Pinpoint the cell where the given text exists, returning its (x, y) midpoint coordinate. 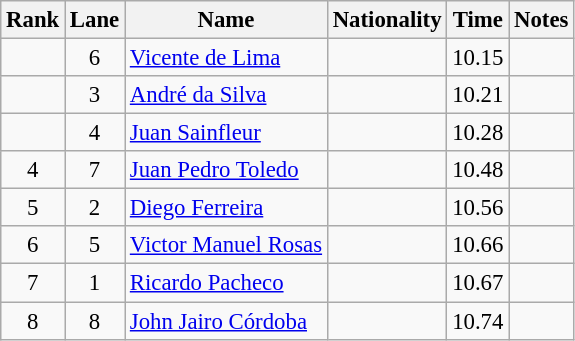
10.66 (478, 245)
10.67 (478, 283)
Notes (542, 20)
Name (226, 20)
Nationality (386, 20)
Victor Manuel Rosas (226, 245)
John Jairo Córdoba (226, 321)
Juan Sainfleur (226, 133)
Vicente de Lima (226, 58)
10.28 (478, 133)
Rank (33, 20)
André da Silva (226, 95)
2 (95, 208)
10.48 (478, 170)
10.15 (478, 58)
Juan Pedro Toledo (226, 170)
1 (95, 283)
Diego Ferreira (226, 208)
10.74 (478, 321)
10.56 (478, 208)
Lane (95, 20)
Ricardo Pacheco (226, 283)
10.21 (478, 95)
3 (95, 95)
Time (478, 20)
